Output the (x, y) coordinate of the center of the cell containing the given text.  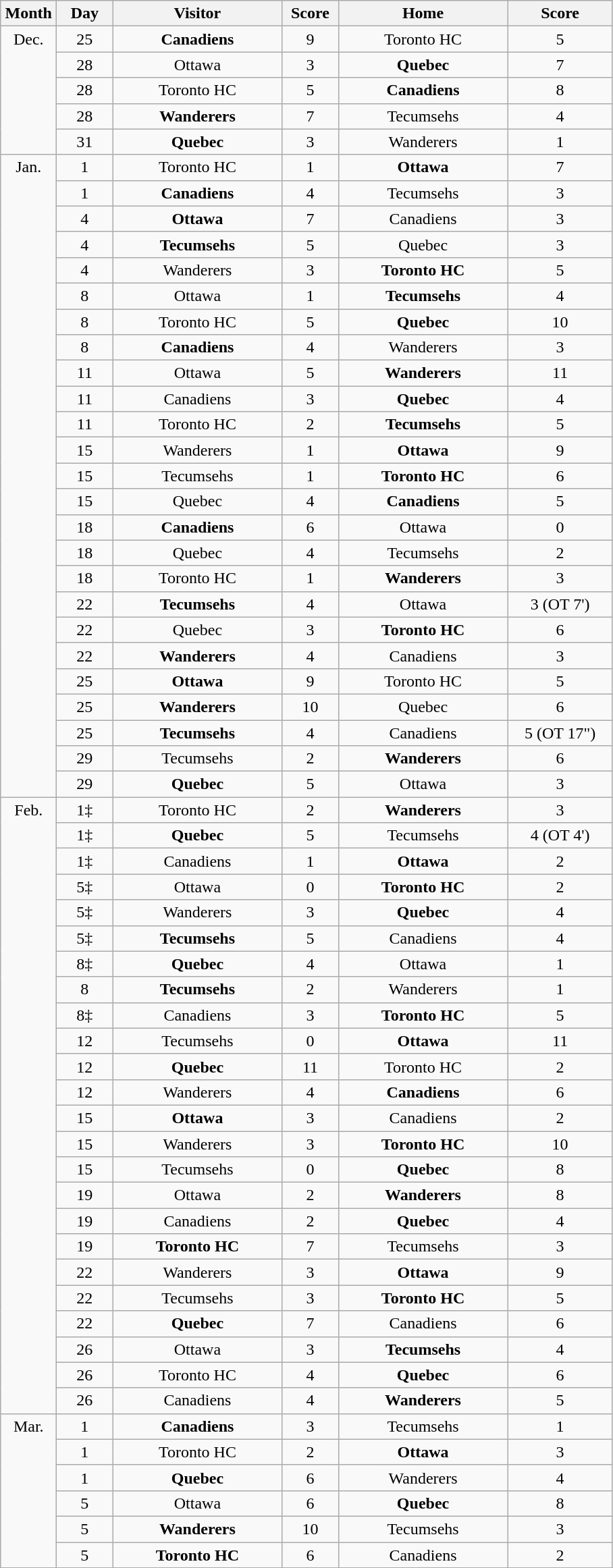
Month (28, 13)
4 (OT 4') (560, 836)
Visitor (197, 13)
31 (85, 142)
3 (OT 7') (560, 604)
Jan. (28, 476)
5 (OT 17") (560, 732)
Dec. (28, 90)
Home (423, 13)
Mar. (28, 1490)
Feb. (28, 1106)
Day (85, 13)
